Search for the cell housing the specified text and yield its [x, y] center coordinate. 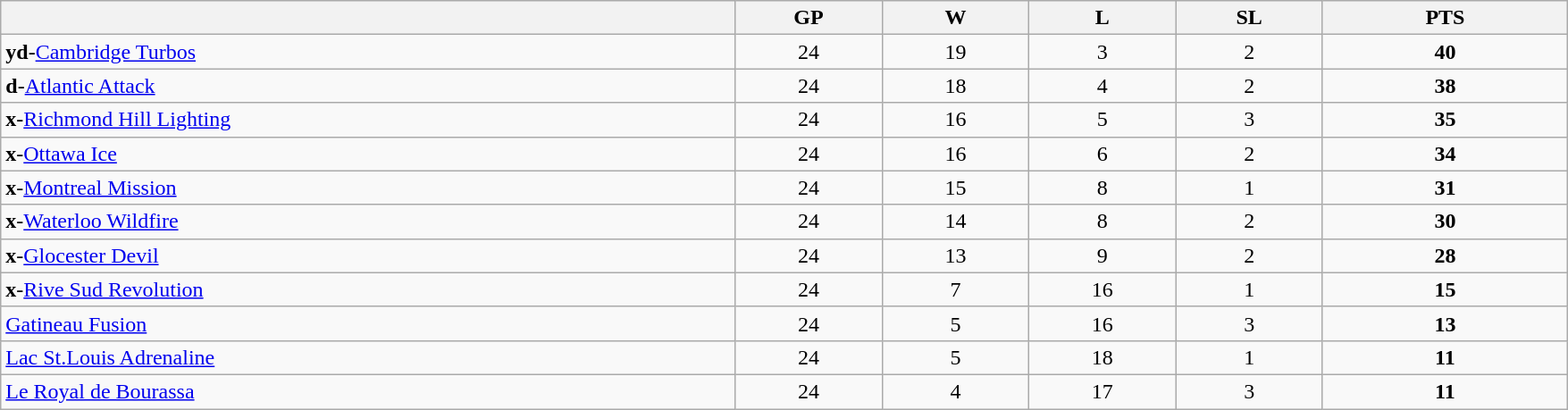
Gatineau Fusion [368, 323]
Lac St.Louis Adrenaline [368, 357]
19 [955, 52]
40 [1445, 52]
x-Ottawa Ice [368, 154]
x-Montreal Mission [368, 188]
31 [1445, 188]
9 [1103, 255]
6 [1103, 154]
x-Richmond Hill Lighting [368, 120]
35 [1445, 120]
W [955, 18]
17 [1103, 391]
x-Waterloo Wildfire [368, 222]
SL [1249, 18]
28 [1445, 255]
38 [1445, 86]
d-Atlantic Attack [368, 86]
GP [809, 18]
7 [955, 289]
PTS [1445, 18]
30 [1445, 222]
34 [1445, 154]
x-Rive Sud Revolution [368, 289]
Le Royal de Bourassa [368, 391]
14 [955, 222]
x-Glocester Devil [368, 255]
L [1103, 18]
yd-Cambridge Turbos [368, 52]
